Return the [X, Y] coordinate for the center point of the cell that contains the specified text.  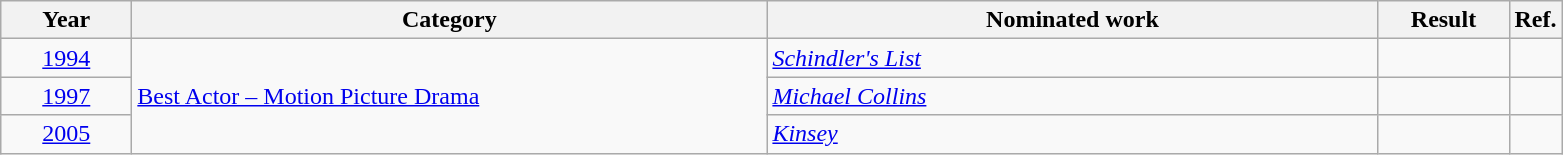
Ref. [1536, 20]
Year [66, 20]
2005 [66, 134]
Michael Collins [1072, 96]
Best Actor – Motion Picture Drama [450, 96]
Nominated work [1072, 20]
1994 [66, 58]
1997 [66, 96]
Schindler's List [1072, 58]
Result [1444, 20]
Kinsey [1072, 134]
Category [450, 20]
